For the text-containing cell, return its midpoint in (X, Y) coordinate format. 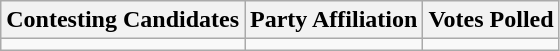
Votes Polled (491, 20)
Contesting Candidates (123, 20)
Party Affiliation (334, 20)
